Detect which cell encompasses the target text, then output its [x, y] center coordinate. 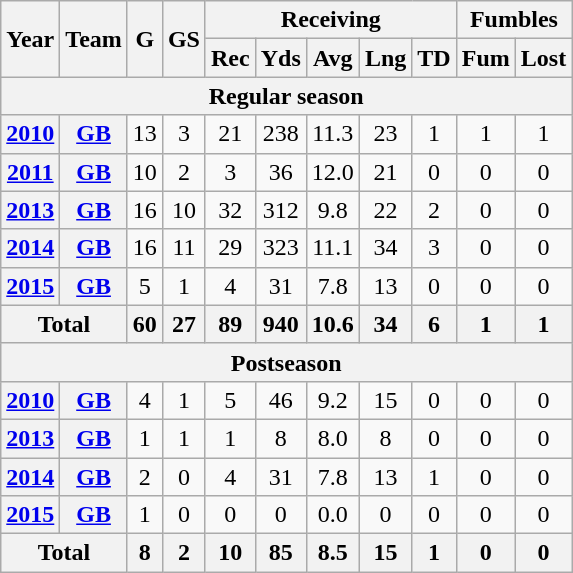
Yds [280, 58]
85 [280, 553]
238 [280, 134]
29 [230, 248]
Lng [385, 58]
Fum [486, 58]
Lost [543, 58]
GS [184, 39]
11.3 [332, 134]
Team [94, 39]
22 [385, 210]
940 [280, 324]
27 [184, 324]
11 [184, 248]
46 [280, 400]
Receiving [330, 20]
32 [230, 210]
11.1 [332, 248]
2011 [30, 172]
9.8 [332, 210]
8.5 [332, 553]
Fumbles [514, 20]
Avg [332, 58]
12.0 [332, 172]
Postseason [286, 362]
23 [385, 134]
G [144, 39]
60 [144, 324]
8.0 [332, 438]
TD [434, 58]
Rec [230, 58]
36 [280, 172]
312 [280, 210]
10.6 [332, 324]
0.0 [332, 515]
89 [230, 324]
Year [30, 39]
9.2 [332, 400]
323 [280, 248]
Regular season [286, 96]
6 [434, 324]
